Identify which cell holds the provided text, then report its [x, y] central coordinate. 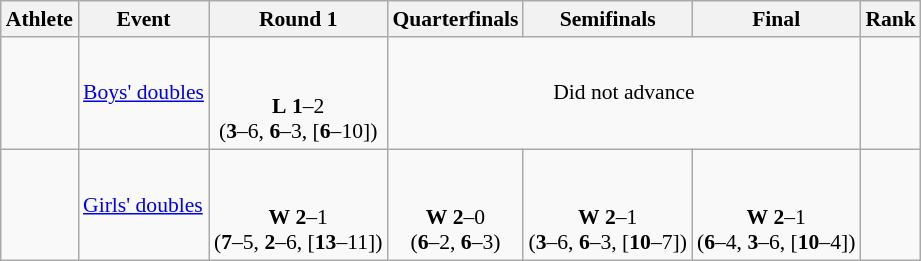
Event [144, 19]
Quarterfinals [455, 19]
Rank [890, 19]
Round 1 [298, 19]
W 2–1 (3–6, 6–3, [10–7]) [607, 205]
Final [776, 19]
Athlete [40, 19]
Boys' doubles [144, 93]
W 2–0 (6–2, 6–3) [455, 205]
Semifinals [607, 19]
Did not advance [624, 93]
W 2–1 (7–5, 2–6, [13–11]) [298, 205]
Girls' doubles [144, 205]
L 1–2 (3–6, 6–3, [6–10]) [298, 93]
W 2–1 (6–4, 3–6, [10–4]) [776, 205]
